Provide the [X, Y] coordinate of the cell's center where the given text is located.  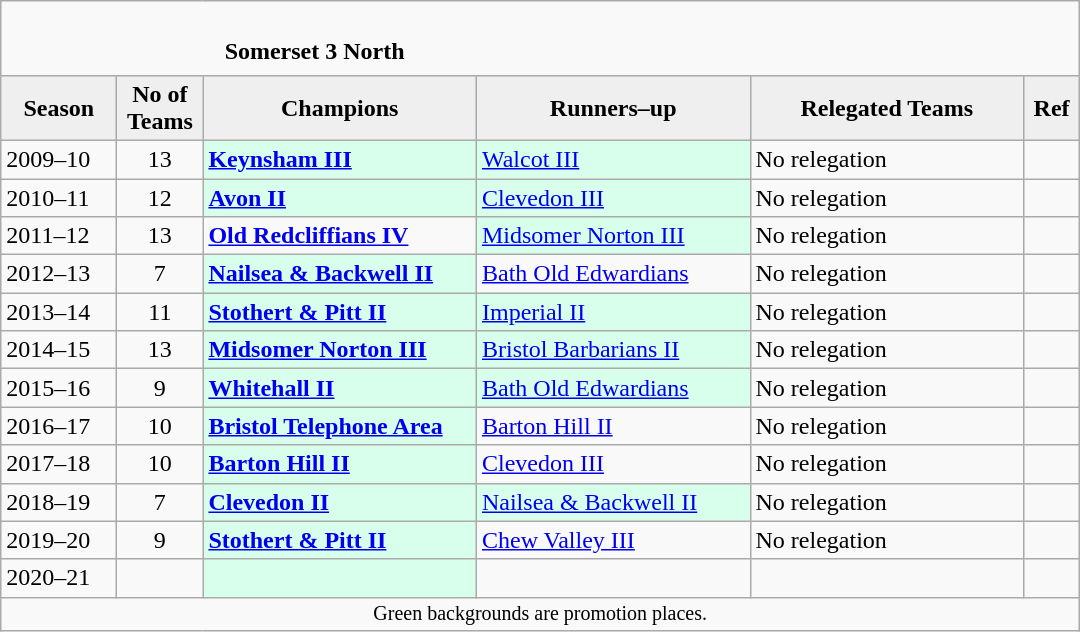
2017–18 [59, 464]
Ref [1052, 108]
2010–11 [59, 197]
Imperial II [613, 312]
Season [59, 108]
Champions [340, 108]
Chew Valley III [613, 540]
2009–10 [59, 159]
2015–16 [59, 388]
Keynsham III [340, 159]
2014–15 [59, 350]
2018–19 [59, 502]
Runners–up [613, 108]
2020–21 [59, 578]
Bristol Barbarians II [613, 350]
Bristol Telephone Area [340, 426]
2016–17 [59, 426]
11 [160, 312]
2013–14 [59, 312]
Relegated Teams [887, 108]
Walcot III [613, 159]
Whitehall II [340, 388]
Old Redcliffians IV [340, 236]
2011–12 [59, 236]
12 [160, 197]
2012–13 [59, 274]
Green backgrounds are promotion places. [540, 614]
No of Teams [160, 108]
2019–20 [59, 540]
Clevedon II [340, 502]
Avon II [340, 197]
